Search for the cell housing the specified text and yield its (x, y) center coordinate. 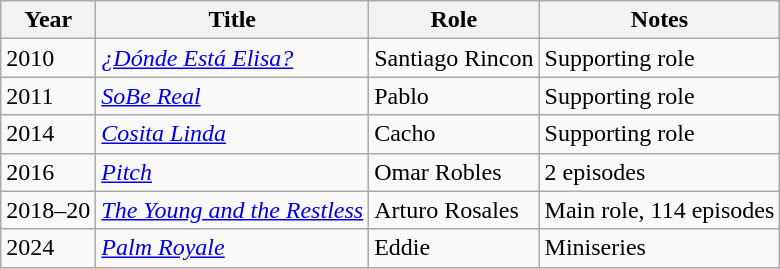
Cacho (454, 134)
2 episodes (660, 172)
Year (48, 20)
The Young and the Restless (232, 210)
Notes (660, 20)
Omar Robles (454, 172)
Pitch (232, 172)
2016 (48, 172)
SoBe Real (232, 96)
2024 (48, 248)
Eddie (454, 248)
Santiago Rincon (454, 58)
Cosita Linda (232, 134)
2010 (48, 58)
2018–20 (48, 210)
Pablo (454, 96)
Title (232, 20)
Arturo Rosales (454, 210)
Main role, 114 episodes (660, 210)
2014 (48, 134)
2011 (48, 96)
Palm Royale (232, 248)
Role (454, 20)
Miniseries (660, 248)
¿Dónde Está Elisa? (232, 58)
